Detect which cell encompasses the target text, then output its [x, y] center coordinate. 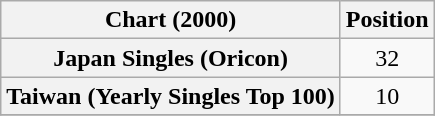
10 [387, 96]
Taiwan (Yearly Singles Top 100) [171, 96]
Position [387, 20]
Japan Singles (Oricon) [171, 58]
32 [387, 58]
Chart (2000) [171, 20]
